Output the (X, Y) coordinate of the center of the cell containing the given text.  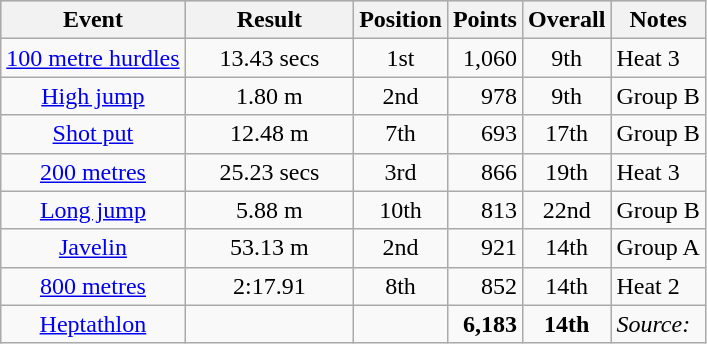
13.43 secs (270, 58)
813 (484, 210)
Points (484, 20)
17th (566, 134)
2:17.91 (270, 286)
Position (401, 20)
5.88 m (270, 210)
Long jump (93, 210)
1,060 (484, 58)
Result (270, 20)
53.13 m (270, 248)
7th (401, 134)
693 (484, 134)
12.48 m (270, 134)
100 metre hurdles (93, 58)
6,183 (484, 324)
1st (401, 58)
Heptathlon (93, 324)
19th (566, 172)
800 metres (93, 286)
High jump (93, 96)
10th (401, 210)
8th (401, 286)
866 (484, 172)
Notes (658, 20)
Shot put (93, 134)
Javelin (93, 248)
921 (484, 248)
Overall (566, 20)
25.23 secs (270, 172)
Source: (658, 324)
3rd (401, 172)
Group A (658, 248)
852 (484, 286)
200 metres (93, 172)
Heat 2 (658, 286)
Event (93, 20)
1.80 m (270, 96)
22nd (566, 210)
978 (484, 96)
